Determine the (X, Y) coordinate at the center of the cell enclosing the given text.  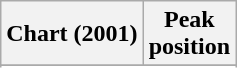
Chart (2001) (72, 34)
Peakposition (189, 34)
